Output the (x, y) coordinate of the center of the cell containing the given text.  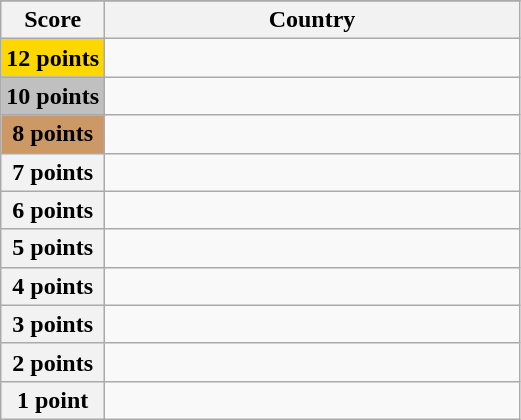
Score (53, 20)
6 points (53, 210)
4 points (53, 286)
5 points (53, 248)
8 points (53, 134)
1 point (53, 400)
10 points (53, 96)
Country (312, 20)
3 points (53, 324)
7 points (53, 172)
12 points (53, 58)
2 points (53, 362)
